Locate the cell with the specified text and output its [X, Y] center coordinate. 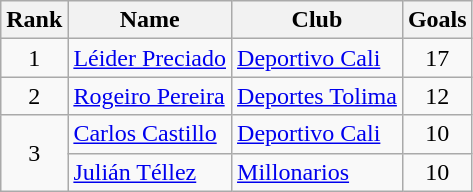
1 [34, 58]
Deportes Tolima [318, 96]
Léider Preciado [150, 58]
Julián Téllez [150, 172]
Carlos Castillo [150, 134]
17 [437, 58]
Rogeiro Pereira [150, 96]
Millonarios [318, 172]
Rank [34, 20]
Goals [437, 20]
Name [150, 20]
12 [437, 96]
3 [34, 153]
Club [318, 20]
2 [34, 96]
